Locate the cell with the specified text and output its (X, Y) center coordinate. 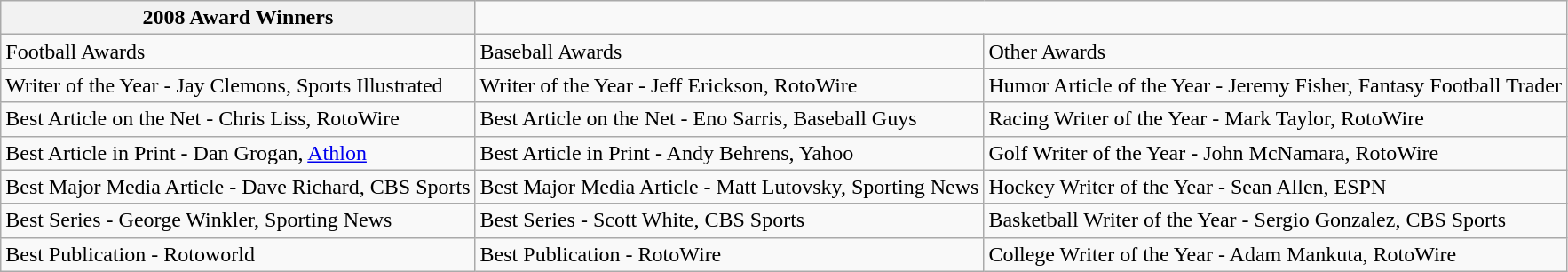
Other Awards (1275, 52)
Best Article in Print - Andy Behrens, Yahoo (730, 153)
Best Major Media Article - Dave Richard, CBS Sports (238, 187)
Best Article on the Net - Chris Liss, RotoWire (238, 119)
Humor Article of the Year - Jeremy Fisher, Fantasy Football Trader (1275, 85)
Baseball Awards (730, 52)
Football Awards (238, 52)
College Writer of the Year - Adam Mankuta, RotoWire (1275, 254)
Writer of the Year - Jay Clemons, Sports Illustrated (238, 85)
Best Publication - Rotoworld (238, 254)
Best Article on the Net - Eno Sarris, Baseball Guys (730, 119)
Best Major Media Article - Matt Lutovsky, Sporting News (730, 187)
Best Series - George Winkler, Sporting News (238, 220)
2008 Award Winners (238, 18)
Basketball Writer of the Year - Sergio Gonzalez, CBS Sports (1275, 220)
Best Series - Scott White, CBS Sports (730, 220)
Golf Writer of the Year - John McNamara, RotoWire (1275, 153)
Racing Writer of the Year - Mark Taylor, RotoWire (1275, 119)
Hockey Writer of the Year - Sean Allen, ESPN (1275, 187)
Best Article in Print - Dan Grogan, Athlon (238, 153)
Writer of the Year - Jeff Erickson, RotoWire (730, 85)
Best Publication - RotoWire (730, 254)
